Output the [x, y] coordinate of the center of the cell containing the given text.  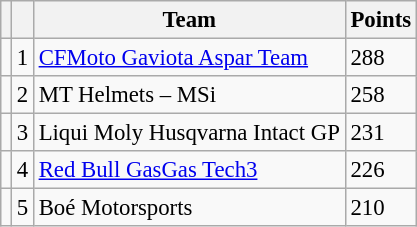
231 [380, 133]
2 [22, 95]
3 [22, 133]
210 [380, 208]
CFMoto Gaviota Aspar Team [189, 58]
258 [380, 95]
4 [22, 170]
1 [22, 58]
5 [22, 208]
Points [380, 20]
Team [189, 20]
226 [380, 170]
288 [380, 58]
Red Bull GasGas Tech3 [189, 170]
Boé Motorsports [189, 208]
Liqui Moly Husqvarna Intact GP [189, 133]
MT Helmets – MSi [189, 95]
